From the cell containing the given text, extract its center point as (X, Y) coordinate. 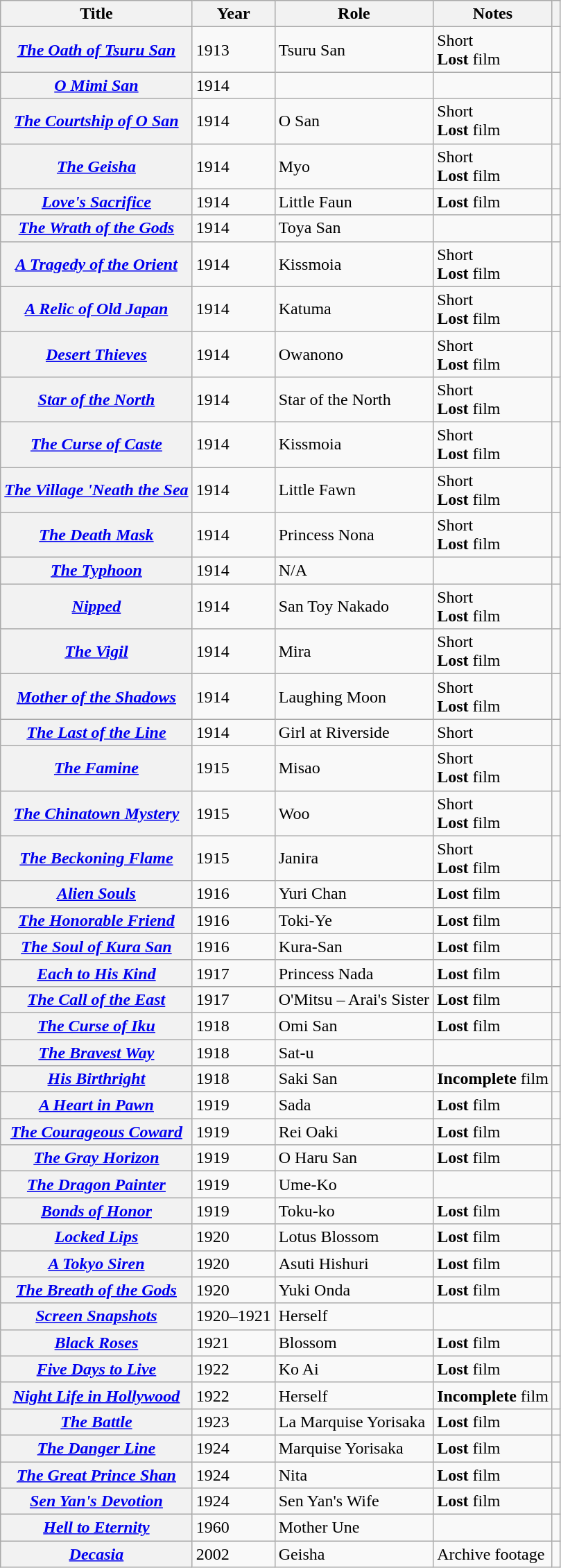
The Curse of Caste (96, 444)
Sen Yan's Wife (354, 1501)
Bonds of Honor (96, 1211)
The Vigil (96, 652)
San Toy Nakado (354, 606)
Asuti Hishuri (354, 1264)
Black Roses (96, 1343)
The Dragon Painter (96, 1184)
Yuri Chan (354, 894)
La Marquise Yorisaka (354, 1422)
Princess Nona (354, 535)
O Haru San (354, 1158)
Toku-ko (354, 1211)
Locked Lips (96, 1237)
Kura-San (354, 947)
The Last of the Line (96, 732)
Nipped (96, 606)
Sada (354, 1105)
The Breath of the Gods (96, 1290)
Toya San (354, 228)
1960 (233, 1528)
The Great Prince Shan (96, 1475)
The Oath of Tsuru San (96, 50)
Saki San (354, 1079)
2002 (233, 1554)
The Typhoon (96, 571)
Yuki Onda (354, 1290)
Blossom (354, 1343)
Geisha (354, 1554)
Year (233, 14)
Lotus Blossom (354, 1237)
The Village 'Neath the Sea (96, 490)
The Beckoning Flame (96, 859)
Role (354, 14)
Myo (354, 166)
Toki-Ye (354, 920)
The Courtship of O San (96, 121)
Title (96, 14)
The Geisha (96, 166)
Notes (493, 14)
A Tokyo Siren (96, 1264)
Rei Oaki (354, 1132)
1913 (233, 50)
The Courageous Coward (96, 1132)
The Famine (96, 768)
Short (493, 732)
The Death Mask (96, 535)
1921 (233, 1343)
Owanono (354, 354)
Katuma (354, 309)
Love's Sacrifice (96, 202)
Mother Une (354, 1528)
Little Fawn (354, 490)
A Heart in Pawn (96, 1105)
Nita (354, 1475)
Sat-u (354, 1052)
O'Mitsu – Arai's Sister (354, 999)
Janira (354, 859)
The Soul of Kura San (96, 947)
Woo (354, 813)
1920–1921 (233, 1316)
The Call of the East (96, 999)
Omi San (354, 1026)
The Curse of Iku (96, 1026)
The Battle (96, 1422)
A Tragedy of the Orient (96, 264)
Ko Ai (354, 1369)
O San (354, 121)
Marquise Yorisaka (354, 1448)
Princess Nada (354, 973)
Laughing Moon (354, 696)
The Wrath of the Gods (96, 228)
Mother of the Shadows (96, 696)
The Honorable Friend (96, 920)
His Birthright (96, 1079)
Alien Souls (96, 894)
The Gray Horizon (96, 1158)
Ume-Ko (354, 1184)
Screen Snapshots (96, 1316)
Decasia (96, 1554)
Each to His Kind (96, 973)
Misao (354, 768)
Mira (354, 652)
N/A (354, 571)
Archive footage (493, 1554)
The Chinatown Mystery (96, 813)
A Relic of Old Japan (96, 309)
The Bravest Way (96, 1052)
Sen Yan's Devotion (96, 1501)
Girl at Riverside (354, 732)
1923 (233, 1422)
Night Life in Hollywood (96, 1395)
Tsuru San (354, 50)
Hell to Eternity (96, 1528)
Five Days to Live (96, 1369)
Little Faun (354, 202)
Desert Thieves (96, 354)
The Danger Line (96, 1448)
O Mimi San (96, 85)
